Determine the (x, y) coordinate at the center of the cell enclosing the given text.  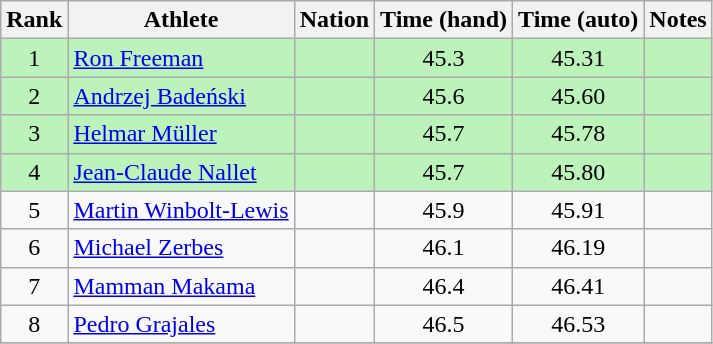
Rank (34, 20)
46.19 (578, 248)
7 (34, 286)
Andrzej Badeński (181, 96)
3 (34, 134)
Ron Freeman (181, 58)
46.53 (578, 324)
45.60 (578, 96)
Nation (334, 20)
4 (34, 172)
Pedro Grajales (181, 324)
46.5 (444, 324)
45.78 (578, 134)
8 (34, 324)
46.4 (444, 286)
Jean-Claude Nallet (181, 172)
Mamman Makama (181, 286)
Time (auto) (578, 20)
45.6 (444, 96)
45.9 (444, 210)
Time (hand) (444, 20)
45.3 (444, 58)
Helmar Müller (181, 134)
Michael Zerbes (181, 248)
Athlete (181, 20)
45.80 (578, 172)
Martin Winbolt-Lewis (181, 210)
Notes (678, 20)
5 (34, 210)
46.41 (578, 286)
46.1 (444, 248)
45.31 (578, 58)
6 (34, 248)
1 (34, 58)
45.91 (578, 210)
2 (34, 96)
